Find where the given text appears and provide that cell's center as [x, y] coordinate. 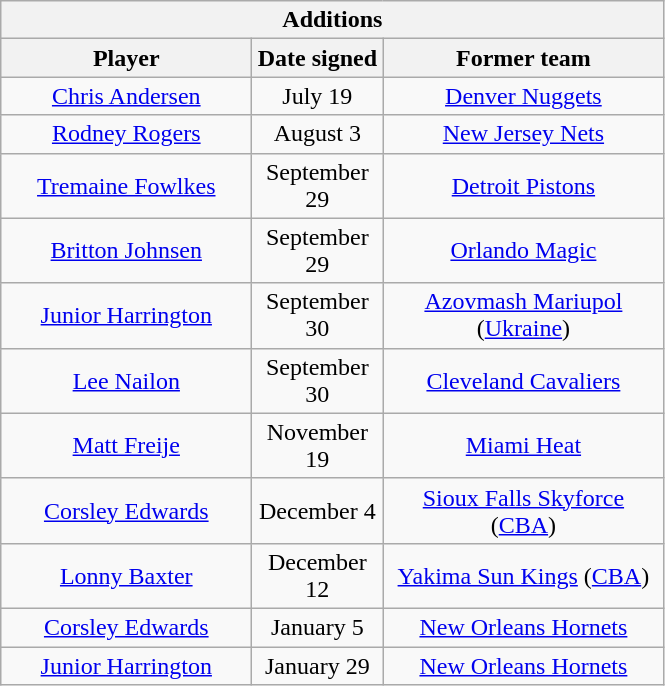
Cleveland Cavaliers [524, 380]
Azovmash Mariupol (Ukraine) [524, 316]
January 29 [318, 665]
Chris Andersen [126, 96]
Detroit Pistons [524, 186]
Miami Heat [524, 446]
Former team [524, 58]
December 12 [318, 576]
Matt Freije [126, 446]
Date signed [318, 58]
Rodney Rogers [126, 134]
November 19 [318, 446]
New Jersey Nets [524, 134]
Orlando Magic [524, 250]
December 4 [318, 510]
January 5 [318, 627]
Denver Nuggets [524, 96]
Lee Nailon [126, 380]
August 3 [318, 134]
Tremaine Fowlkes [126, 186]
Britton Johnsen [126, 250]
July 19 [318, 96]
Player [126, 58]
Lonny Baxter [126, 576]
Sioux Falls Skyforce (CBA) [524, 510]
Yakima Sun Kings (CBA) [524, 576]
Additions [332, 20]
